Return (x, y) of the center of cell containing provided text 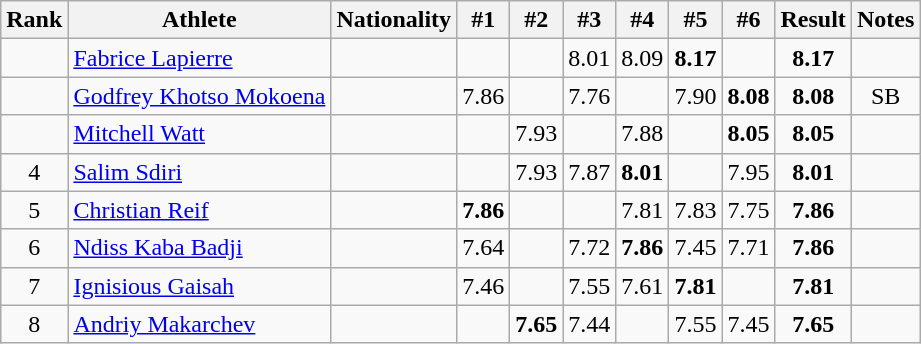
#1 (484, 20)
7.72 (590, 248)
#4 (642, 20)
8.09 (642, 58)
Notes (885, 20)
7.71 (748, 248)
Andriy Makarchev (200, 324)
#2 (536, 20)
7.44 (590, 324)
SB (885, 96)
7.95 (748, 172)
7.64 (484, 248)
7.76 (590, 96)
#3 (590, 20)
Rank (34, 20)
7.46 (484, 286)
7.87 (590, 172)
Mitchell Watt (200, 134)
Christian Reif (200, 210)
7.75 (748, 210)
Salim Sdiri (200, 172)
7.83 (696, 210)
#6 (748, 20)
7.90 (696, 96)
4 (34, 172)
Ndiss Kaba Badji (200, 248)
Nationality (394, 20)
7.61 (642, 286)
Result (813, 20)
5 (34, 210)
6 (34, 248)
Fabrice Lapierre (200, 58)
Ignisious Gaisah (200, 286)
#5 (696, 20)
Godfrey Khotso Mokoena (200, 96)
Athlete (200, 20)
8 (34, 324)
7 (34, 286)
7.88 (642, 134)
